Extract the (x, y) coordinate from the center of the cell holding the provided text.  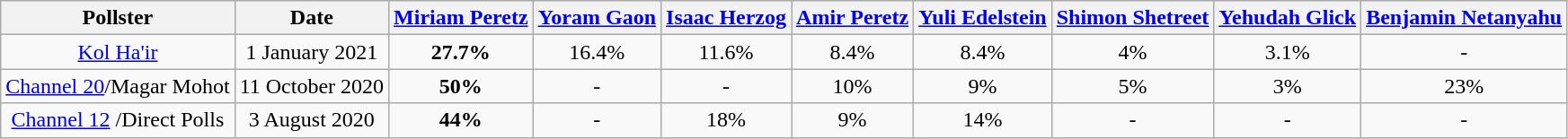
Isaac Herzog (726, 18)
23% (1465, 86)
10% (853, 86)
11 October 2020 (311, 86)
Yehudah Glick (1288, 18)
Channel 12 /Direct Polls (118, 120)
Yoram Gaon (597, 18)
5% (1132, 86)
Kol Ha'ir (118, 52)
Shimon Shetreet (1132, 18)
Channel 20/Magar Mohot (118, 86)
Pollster (118, 18)
3.1% (1288, 52)
3 August 2020 (311, 120)
16.4% (597, 52)
Miriam Peretz (462, 18)
3% (1288, 86)
4% (1132, 52)
Benjamin Netanyahu (1465, 18)
27.7% (462, 52)
18% (726, 120)
Yuli Edelstein (983, 18)
50% (462, 86)
Date (311, 18)
44% (462, 120)
11.6% (726, 52)
14% (983, 120)
1 January 2021 (311, 52)
Amir Peretz (853, 18)
